Return the [x, y] coordinate for the center point of the cell that contains the specified text.  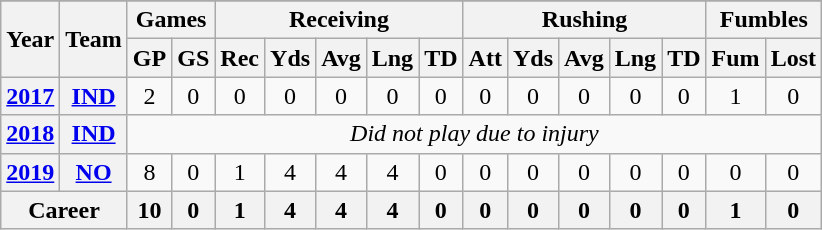
2 [149, 96]
GP [149, 58]
Team [94, 39]
Fumbles [764, 20]
2018 [30, 134]
GS [194, 58]
Year [30, 39]
Did not play due to injury [474, 134]
2019 [30, 172]
8 [149, 172]
Rushing [584, 20]
Games [170, 20]
10 [149, 210]
Fum [736, 58]
Career [64, 210]
Receiving [339, 20]
Att [485, 58]
2017 [30, 96]
Rec [240, 58]
Lost [793, 58]
NO [94, 172]
